Return [X, Y] of the center of cell containing provided text 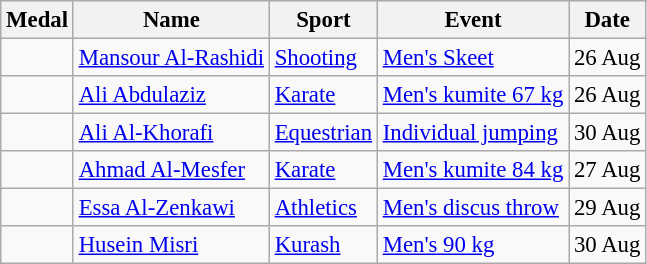
Ali Abdulaziz [171, 95]
Men's kumite 67 kg [472, 95]
Men's kumite 84 kg [472, 170]
Name [171, 20]
Individual jumping [472, 133]
Men's Skeet [472, 58]
Kurash [323, 245]
Ali Al-Khorafi [171, 133]
29 Aug [608, 208]
Event [472, 20]
Men's 90 kg [472, 245]
27 Aug [608, 170]
Husein Misri [171, 245]
Date [608, 20]
Athletics [323, 208]
Sport [323, 20]
Shooting [323, 58]
Men's discus throw [472, 208]
Equestrian [323, 133]
Ahmad Al-Mesfer [171, 170]
Essa Al-Zenkawi [171, 208]
Medal [38, 20]
Mansour Al-Rashidi [171, 58]
